Detect which cell encompasses the target text, then output its (X, Y) center coordinate. 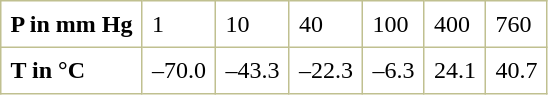
40.7 (517, 70)
–6.3 (394, 70)
–22.3 (326, 70)
–43.3 (253, 70)
760 (517, 24)
10 (253, 24)
P in mm Hg (72, 24)
1 (179, 24)
40 (326, 24)
24.1 (455, 70)
100 (394, 24)
400 (455, 24)
T in °C (72, 70)
–70.0 (179, 70)
